Detect which cell encompasses the target text, then output its [x, y] center coordinate. 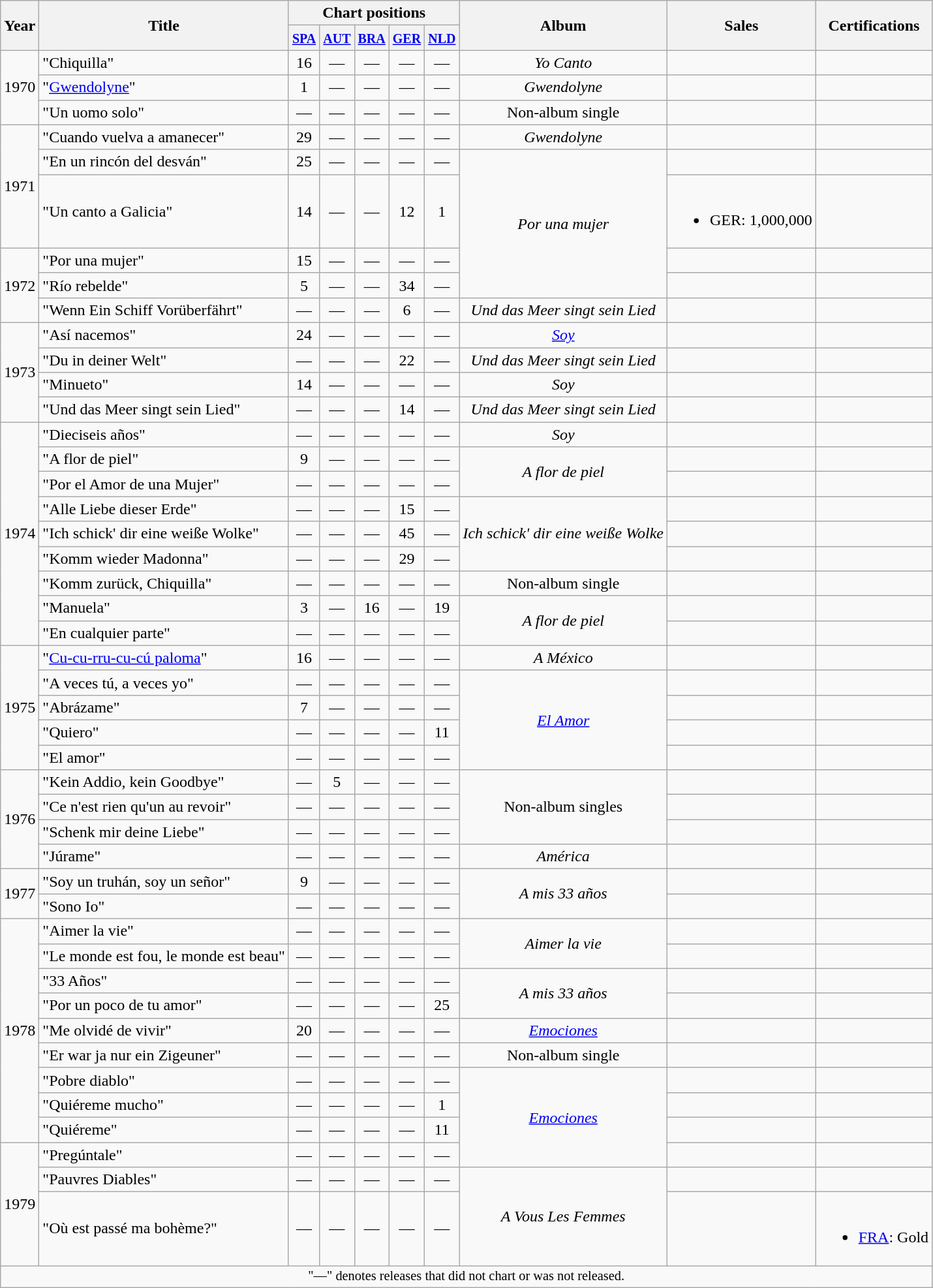
"Quiero" [164, 732]
"Dieciseis años" [164, 435]
"Ich schick' dir eine weiße Wolke" [164, 534]
"—" denotes releases that did not chart or was not released. [466, 1277]
"Cu-cu-rru-cu-cú paloma" [164, 658]
"Quiéreme mucho" [164, 1105]
SPA [304, 38]
Ich schick' dir eine weiße Wolke [564, 534]
"Quiéreme" [164, 1129]
20 [304, 1030]
"Un canto a Galicia" [164, 211]
"Pauvres Diables" [164, 1180]
Certifications [874, 25]
"Júrame" [164, 857]
1971 [20, 187]
1974 [20, 534]
Title [164, 25]
1970 [20, 87]
1973 [20, 372]
24 [304, 335]
"Un uomo solo" [164, 112]
"A veces tú, a veces yo" [164, 682]
"Kein Addio, kein Goodbye" [164, 782]
34 [406, 285]
45 [406, 534]
El Amor [564, 720]
Por una mujer [564, 223]
Aimer la vie [564, 943]
"Pobre diablo" [164, 1080]
"A flor de piel" [164, 459]
"Por el Amor de una Mujer" [164, 484]
Yo Canto [564, 63]
"Abrázame" [164, 707]
3 [304, 608]
1978 [20, 1031]
"Où est passé ma bohème?" [164, 1229]
"En cualquier parte" [164, 633]
6 [406, 310]
"Komm zurück, Chiquilla" [164, 583]
"Por un poco de tu amor" [164, 1005]
"Río rebelde" [164, 285]
22 [406, 360]
"Und das Meer singt sein Lied" [164, 410]
"Le monde est fou, le monde est beau" [164, 956]
NLD [442, 38]
"33 Años" [164, 981]
GER: 1,000,000 [741, 211]
"Chiquilla" [164, 63]
GER [406, 38]
"Por una mujer" [164, 260]
Chart positions [374, 13]
Year [20, 25]
"Sono Io" [164, 906]
"Me olvidé de vivir" [164, 1030]
1979 [20, 1203]
1977 [20, 894]
"Alle Liebe dieser Erde" [164, 509]
"Wenn Ein Schiff Vorüberfährt" [164, 310]
América [564, 857]
"Así nacemos" [164, 335]
Non-album singles [564, 807]
"Er war ja nur ein Zigeuner" [164, 1055]
12 [406, 211]
A México [564, 658]
"Cuando vuelva a amanecer" [164, 137]
"Gwendolyne" [164, 87]
"Schenk mir deine Liebe" [164, 832]
FRA: Gold [874, 1229]
"Ce n'est rien qu'un au revoir" [164, 807]
"En un rincón del desván" [164, 162]
1976 [20, 820]
"Minueto" [164, 385]
1972 [20, 285]
"Soy un truhán, soy un señor" [164, 882]
"El amor" [164, 758]
A Vous Les Femmes [564, 1216]
"Pregúntale" [164, 1154]
19 [442, 608]
"Manuela" [164, 608]
AUT [337, 38]
BRA [372, 38]
"Komm wieder Madonna" [164, 559]
Album [564, 25]
Sales [741, 25]
1975 [20, 707]
"Aimer la vie" [164, 931]
"Du in deiner Welt" [164, 360]
7 [304, 707]
